Detect which cell encompasses the target text, then output its [X, Y] center coordinate. 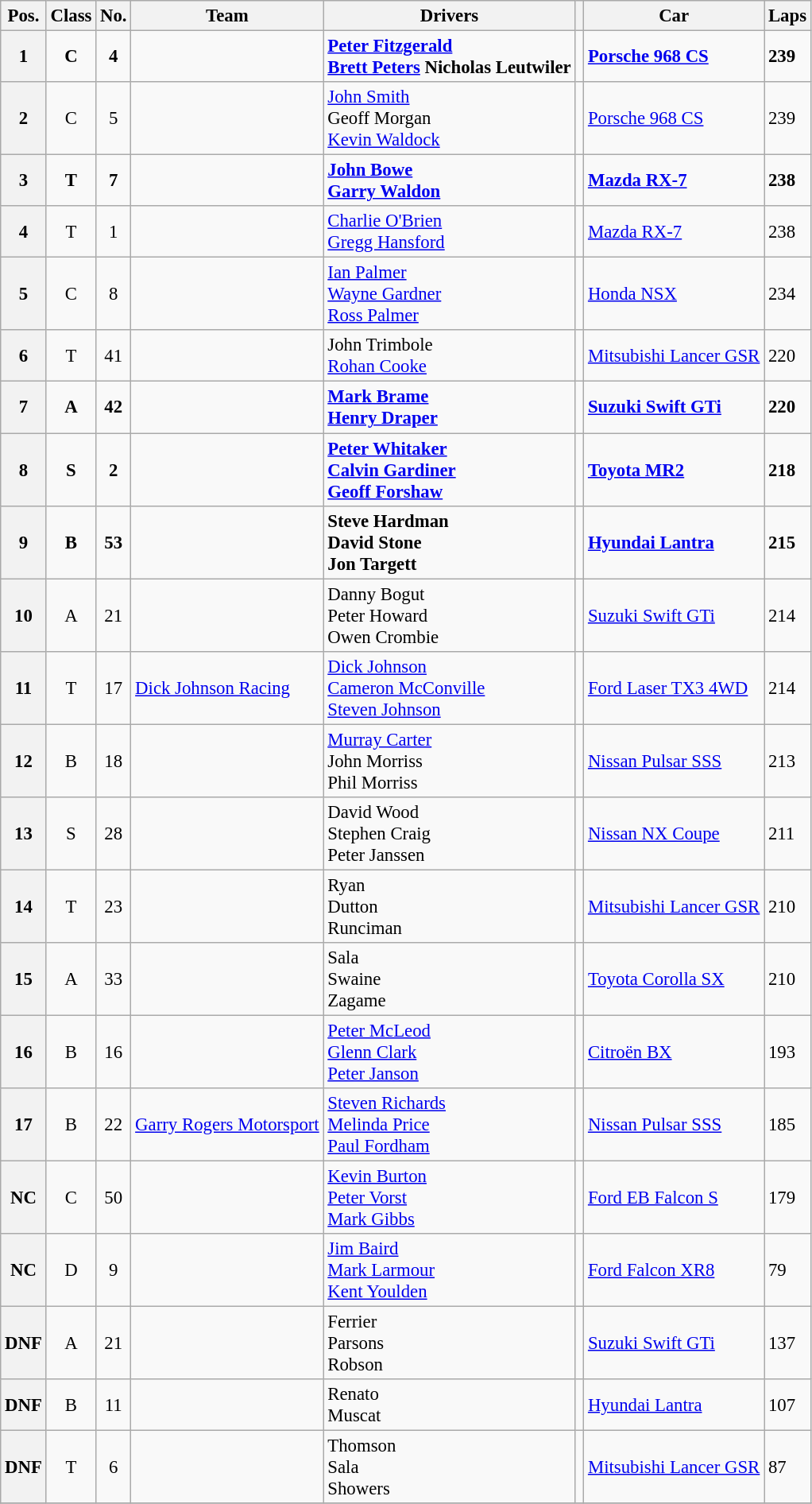
218 [788, 470]
Car [674, 16]
Dick Johnson Cameron McConville Steven Johnson [450, 688]
193 [788, 1052]
87 [788, 1467]
28 [114, 834]
50 [114, 1198]
185 [788, 1125]
79 [788, 1270]
Toyota MR2 [674, 470]
Drivers [450, 16]
Garry Rogers Motorsport [227, 1125]
10 [24, 615]
Pos. [24, 16]
215 [788, 542]
Honda NSX [674, 294]
John Bowe Garry Waldon [450, 181]
Ford EB Falcon S [674, 1198]
John Trimbole Rohan Cooke [450, 356]
Steven Richards Melinda Price Paul Fordham [450, 1125]
41 [114, 356]
179 [788, 1198]
Peter Whitaker Calvin Gardiner Geoff Forshaw [450, 470]
Danny Bogut Peter Howard Owen Crombie [450, 615]
Ford Laser TX3 4WD [674, 688]
Ferrier Parsons Robson [450, 1343]
Laps [788, 16]
Mark Brame Henry Draper [450, 407]
18 [114, 761]
Peter McLeod Glenn Clark Peter Janson [450, 1052]
Peter Fitzgerald Brett Peters Nicholas Leutwiler [450, 57]
107 [788, 1405]
53 [114, 542]
Ian Palmer Wayne Gardner Ross Palmer [450, 294]
42 [114, 407]
John Smith Geoff Morgan Kevin Waldock [450, 118]
33 [114, 979]
Charlie O'Brien Gregg Hansford [450, 232]
Nissan NX Coupe [674, 834]
Jim Baird Mark Larmour Kent Youlden [450, 1270]
22 [114, 1125]
12 [24, 761]
David Wood Stephen Craig Peter Janssen [450, 834]
Class [72, 16]
15 [24, 979]
D [72, 1270]
23 [114, 906]
Thomson Sala Showers [450, 1467]
Renato Muscat [450, 1405]
13 [24, 834]
14 [24, 906]
137 [788, 1343]
Sala Swaine Zagame [450, 979]
Team [227, 16]
Dick Johnson Racing [227, 688]
3 [24, 181]
Toyota Corolla SX [674, 979]
211 [788, 834]
Ford Falcon XR8 [674, 1270]
No. [114, 16]
234 [788, 294]
Citroën BX [674, 1052]
Kevin Burton Peter Vorst Mark Gibbs [450, 1198]
Murray Carter John Morriss Phil Morriss [450, 761]
213 [788, 761]
Steve Hardman David Stone Jon Targett [450, 542]
Ryan Dutton Runciman [450, 906]
